Return the (x, y) coordinate for the center point of the cell that contains the specified text.  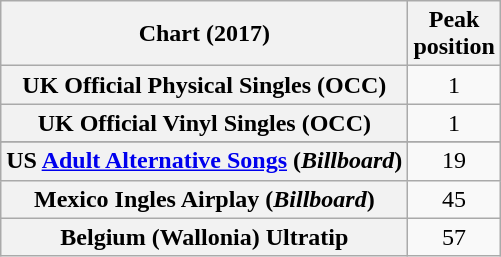
Mexico Ingles Airplay (Billboard) (204, 199)
UK Official Physical Singles (OCC) (204, 85)
Peak position (454, 34)
45 (454, 199)
UK Official Vinyl Singles (OCC) (204, 123)
US Adult Alternative Songs (Billboard) (204, 161)
Chart (2017) (204, 34)
Belgium (Wallonia) Ultratip (204, 237)
19 (454, 161)
57 (454, 237)
